Output the (x, y) coordinate of the center of the cell containing the given text.  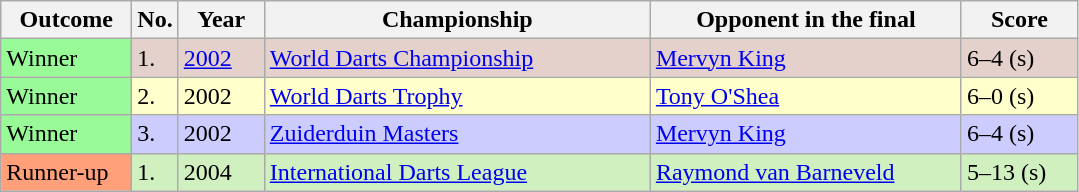
Score (1019, 20)
Outcome (66, 20)
No. (155, 20)
6–0 (s) (1019, 96)
Runner-up (66, 172)
Championship (457, 20)
World Darts Trophy (457, 96)
2. (155, 96)
Year (221, 20)
2004 (221, 172)
3. (155, 134)
5–13 (s) (1019, 172)
Raymond van Barneveld (806, 172)
World Darts Championship (457, 58)
Opponent in the final (806, 20)
International Darts League (457, 172)
Tony O'Shea (806, 96)
Zuiderduin Masters (457, 134)
